Search for the cell housing the specified text and yield its [X, Y] center coordinate. 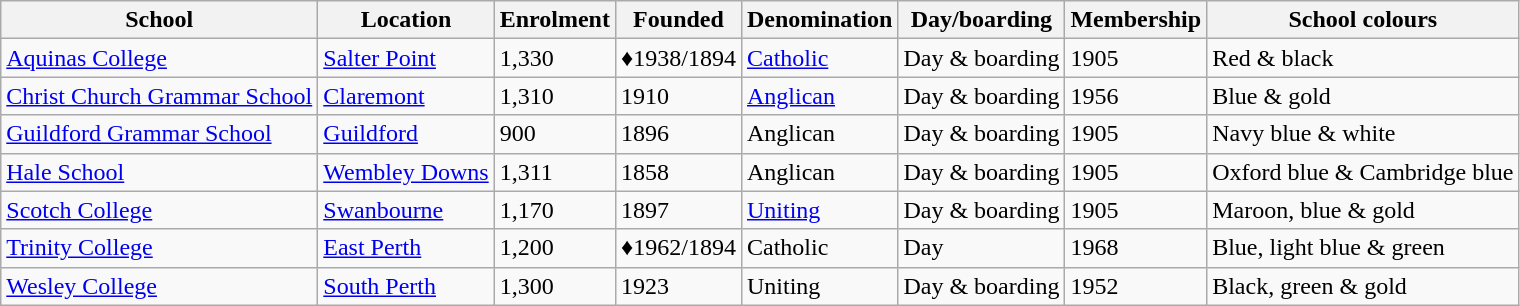
1,170 [554, 210]
1858 [678, 172]
Day/boarding [982, 20]
South Perth [406, 286]
Enrolment [554, 20]
Membership [1136, 20]
Wesley College [160, 286]
1,300 [554, 286]
1,330 [554, 58]
Guildford Grammar School [160, 134]
Denomination [819, 20]
Black, green & gold [1363, 286]
Founded [678, 20]
Red & black [1363, 58]
1956 [1136, 96]
East Perth [406, 248]
School colours [1363, 20]
Trinity College [160, 248]
Oxford blue & Cambridge blue [1363, 172]
1910 [678, 96]
Scotch College [160, 210]
Wembley Downs [406, 172]
Navy blue & white [1363, 134]
1952 [1136, 286]
1,311 [554, 172]
Guildford [406, 134]
1897 [678, 210]
♦1962/1894 [678, 248]
Blue & gold [1363, 96]
Maroon, blue & gold [1363, 210]
Swanbourne [406, 210]
900 [554, 134]
1,310 [554, 96]
Aquinas College [160, 58]
Christ Church Grammar School [160, 96]
Hale School [160, 172]
1896 [678, 134]
Blue, light blue & green [1363, 248]
♦1938/1894 [678, 58]
1,200 [554, 248]
Location [406, 20]
Salter Point [406, 58]
1968 [1136, 248]
1923 [678, 286]
Claremont [406, 96]
School [160, 20]
Day [982, 248]
